From the cell containing the given text, extract its center point as [x, y] coordinate. 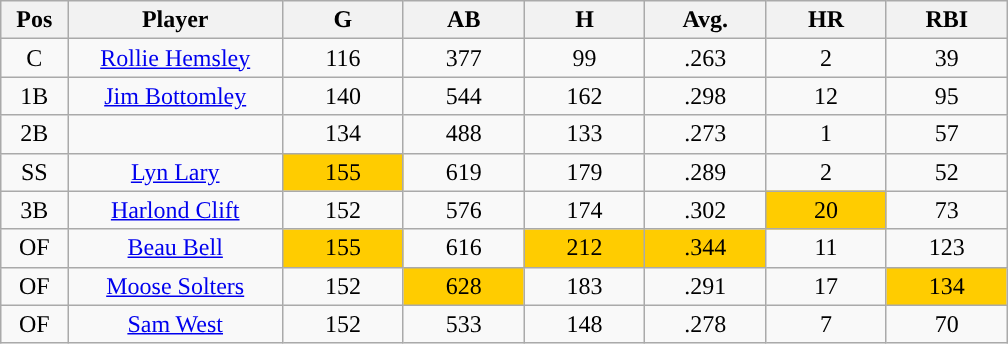
.289 [706, 172]
616 [464, 248]
183 [584, 286]
162 [584, 96]
20 [826, 210]
Lyn Lary [176, 172]
Jim Bottomley [176, 96]
116 [344, 58]
148 [584, 324]
1 [826, 134]
17 [826, 286]
.273 [706, 134]
RBI [946, 20]
7 [826, 324]
.302 [706, 210]
Harlond Clift [176, 210]
Sam West [176, 324]
95 [946, 96]
377 [464, 58]
73 [946, 210]
123 [946, 248]
HR [826, 20]
576 [464, 210]
533 [464, 324]
.344 [706, 248]
.278 [706, 324]
179 [584, 172]
3B [34, 210]
12 [826, 96]
628 [464, 286]
SS [34, 172]
AB [464, 20]
544 [464, 96]
39 [946, 58]
.298 [706, 96]
140 [344, 96]
52 [946, 172]
212 [584, 248]
Player [176, 20]
2B [34, 134]
11 [826, 248]
57 [946, 134]
488 [464, 134]
Pos [34, 20]
Beau Bell [176, 248]
1B [34, 96]
G [344, 20]
Avg. [706, 20]
.263 [706, 58]
174 [584, 210]
99 [584, 58]
133 [584, 134]
Rollie Hemsley [176, 58]
619 [464, 172]
Moose Solters [176, 286]
C [34, 58]
.291 [706, 286]
70 [946, 324]
H [584, 20]
